Find where the given text appears and provide that cell's center as [X, Y] coordinate. 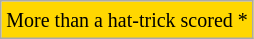
More than a hat-trick scored * [128, 20]
